Return [x, y] of the center of cell containing provided text 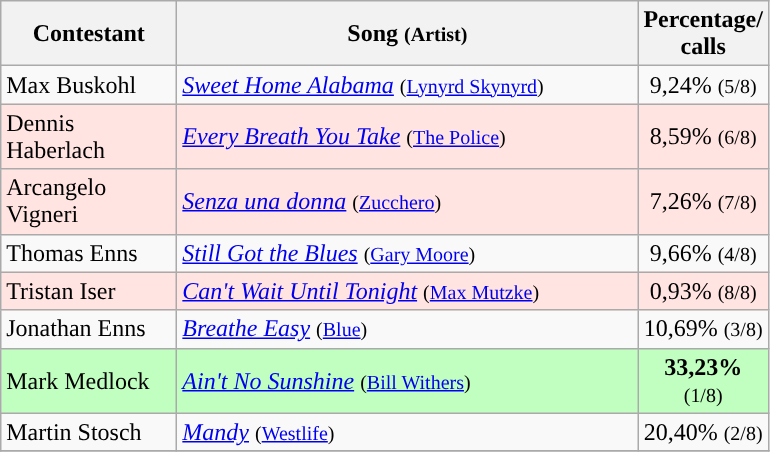
33,23% (1/8) [704, 380]
Mandy (Westlife) [408, 432]
Mark Medlock [89, 380]
Percentage/calls [704, 34]
Sweet Home Alabama (Lynyrd Skynyrd) [408, 85]
Senza una donna (Zucchero) [408, 202]
Jonathan Enns [89, 329]
Max Buskohl [89, 85]
9,24% (5/8) [704, 85]
Dennis Haberlach [89, 136]
Contestant [89, 34]
7,26% (7/8) [704, 202]
Every Breath You Take (The Police) [408, 136]
10,69% (3/8) [704, 329]
Breathe Easy (Blue) [408, 329]
Arcangelo Vigneri [89, 202]
0,93% (8/8) [704, 291]
Can't Wait Until Tonight (Max Mutzke) [408, 291]
8,59% (6/8) [704, 136]
9,66% (4/8) [704, 253]
Ain't No Sunshine (Bill Withers) [408, 380]
Martin Stosch [89, 432]
Tristan Iser [89, 291]
Song (Artist) [408, 34]
Still Got the Blues (Gary Moore) [408, 253]
Thomas Enns [89, 253]
20,40% (2/8) [704, 432]
